For the text-containing cell, return its midpoint in [x, y] coordinate format. 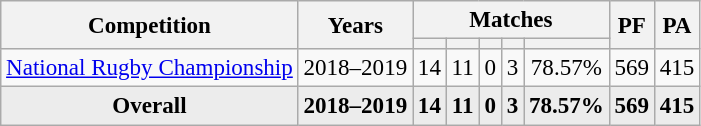
Competition [150, 25]
Years [355, 25]
National Rugby Championship [150, 68]
PA [676, 25]
Matches [512, 20]
PF [632, 25]
Overall [150, 106]
